Search for the cell housing the specified text and yield its [x, y] center coordinate. 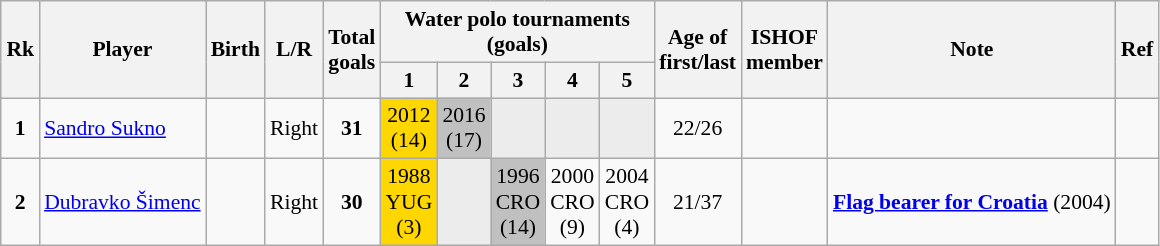
ISHOFmember [784, 50]
2000CRO(9) [572, 202]
4 [572, 80]
2012(14) [408, 128]
Player [122, 50]
Dubravko Šimenc [122, 202]
5 [628, 80]
Water polo tournaments(goals) [517, 32]
2004CRO(4) [628, 202]
30 [352, 202]
L/R [294, 50]
21/37 [698, 202]
3 [518, 80]
Age offirst/last [698, 50]
Sandro Sukno [122, 128]
1988YUG(3) [408, 202]
Flag bearer for Croatia (2004) [972, 202]
Totalgoals [352, 50]
Rk [20, 50]
Ref [1137, 50]
1996CRO(14) [518, 202]
22/26 [698, 128]
2016(17) [464, 128]
31 [352, 128]
Birth [236, 50]
Note [972, 50]
